Provide the (X, Y) coordinate of the cell's center where the given text is located.  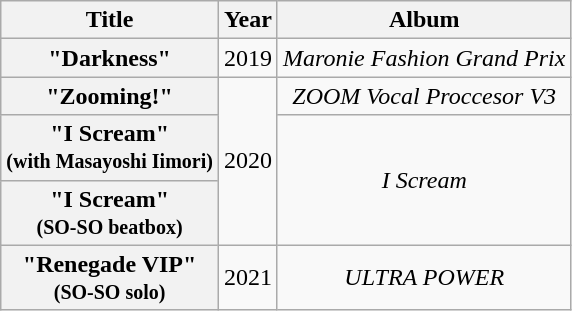
"I Scream"(with Masayoshi Iimori) (110, 148)
ULTRA POWER (424, 278)
Maronie Fashion Grand Prix (424, 58)
ZOOM Vocal Proccesor V3 (424, 96)
"Zooming!" (110, 96)
2021 (248, 278)
Title (110, 20)
I Scream (424, 180)
"Renegade VIP"(SO-SO solo) (110, 278)
"I Scream"(SO-SO beatbox) (110, 212)
2019 (248, 58)
2020 (248, 161)
"Darkness" (110, 58)
Year (248, 20)
Album (424, 20)
